Return the (x, y) coordinate for the center point of the cell that contains the specified text.  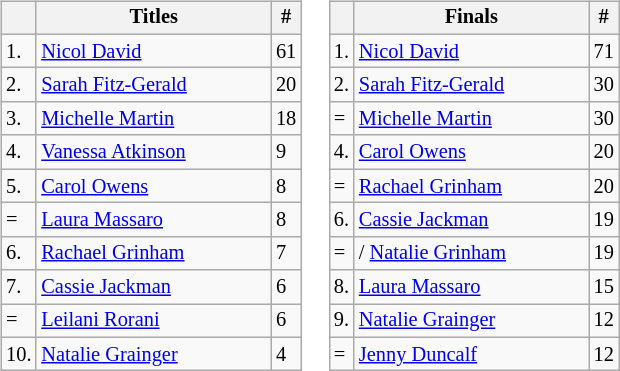
8. (342, 287)
5. (18, 186)
/ Natalie Grinham (472, 253)
Leilani Rorani (154, 321)
Jenny Duncalf (472, 354)
61 (286, 51)
3. (18, 119)
15 (604, 287)
10. (18, 354)
7. (18, 287)
7 (286, 253)
18 (286, 119)
Vanessa Atkinson (154, 152)
Titles (154, 18)
71 (604, 51)
4 (286, 354)
9 (286, 152)
9. (342, 321)
Finals (472, 18)
